Scan for the cell matching the given text and deliver its (X, Y) coordinate at center. 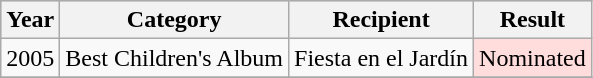
Recipient (382, 20)
Fiesta en el Jardín (382, 58)
Category (174, 20)
Year (30, 20)
Nominated (533, 58)
Best Children's Album (174, 58)
Result (533, 20)
2005 (30, 58)
